Provide the (X, Y) coordinate of the cell's center where the given text is located.  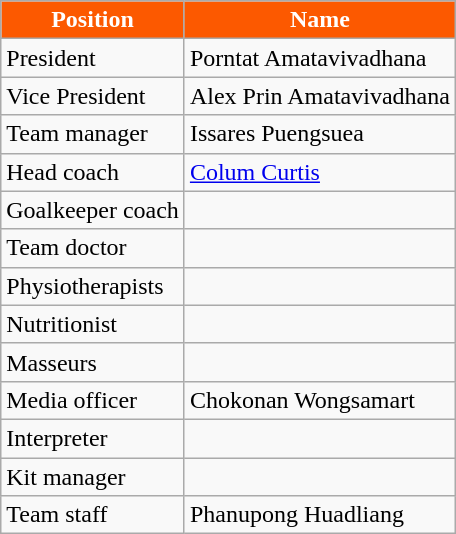
President (93, 58)
Position (93, 20)
Nutritionist (93, 324)
Porntat Amatavivadhana (320, 58)
Name (320, 20)
Phanupong Huadliang (320, 515)
Chokonan Wongsamart (320, 400)
Physiotherapists (93, 286)
Team doctor (93, 248)
Colum Curtis (320, 172)
Head coach (93, 172)
Team staff (93, 515)
Masseurs (93, 362)
Goalkeeper coach (93, 210)
Alex Prin Amatavivadhana (320, 96)
Interpreter (93, 438)
Kit manager (93, 477)
Issares Puengsuea (320, 134)
Team manager (93, 134)
Media officer (93, 400)
Vice President (93, 96)
